Provide the [x, y] coordinate of the cell's center where the given text is located.  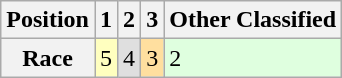
1 [106, 20]
Position [48, 20]
5 [106, 58]
4 [130, 58]
Race [48, 58]
Other Classified [253, 20]
